Capture the cell that displays the provided text and extract its [X, Y] central coordinate. 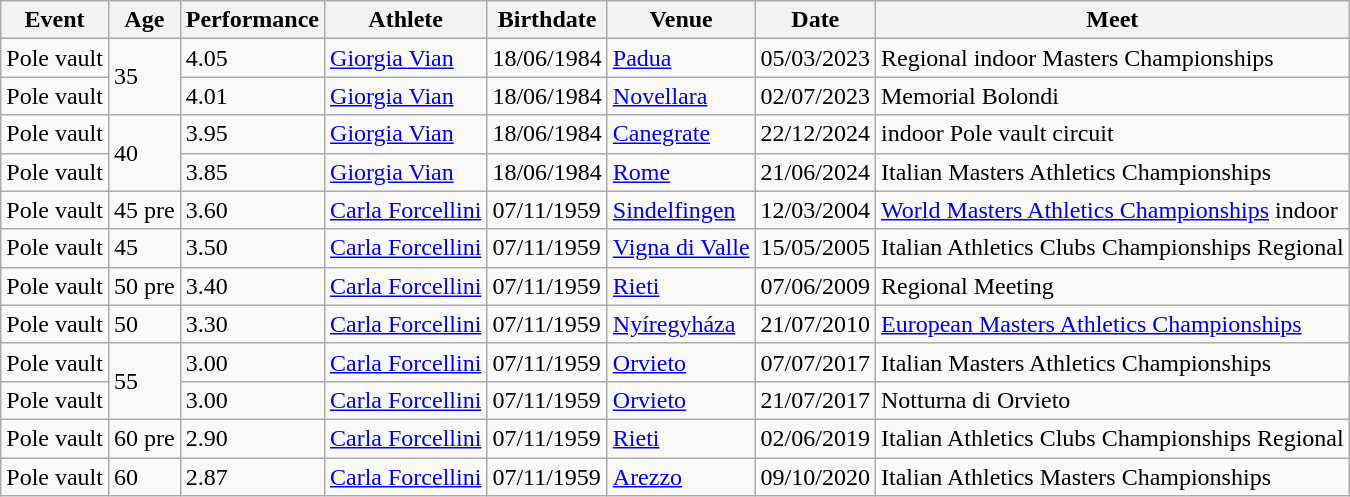
05/03/2023 [815, 58]
2.90 [252, 438]
3.40 [252, 286]
21/07/2017 [815, 400]
2.87 [252, 477]
Birthdate [547, 20]
60 [144, 477]
Age [144, 20]
Italian Athletics Masters Championships [1112, 477]
4.01 [252, 96]
50 pre [144, 286]
07/06/2009 [815, 286]
Regional indoor Masters Championships [1112, 58]
Nyíregyháza [681, 324]
3.30 [252, 324]
Notturna di Orvieto [1112, 400]
European Masters Athletics Championships [1112, 324]
Regional Meeting [1112, 286]
Athlete [406, 20]
12/03/2004 [815, 210]
09/10/2020 [815, 477]
02/06/2019 [815, 438]
Performance [252, 20]
Event [55, 20]
07/07/2017 [815, 362]
21/06/2024 [815, 172]
World Masters Athletics Championships indoor [1112, 210]
22/12/2024 [815, 134]
3.85 [252, 172]
Date [815, 20]
45 pre [144, 210]
40 [144, 153]
Rome [681, 172]
3.95 [252, 134]
15/05/2005 [815, 248]
Memorial Bolondi [1112, 96]
Canegrate [681, 134]
Vigna di Valle [681, 248]
Novellara [681, 96]
21/07/2010 [815, 324]
Meet [1112, 20]
Venue [681, 20]
Sindelfingen [681, 210]
02/07/2023 [815, 96]
50 [144, 324]
Arezzo [681, 477]
indoor Pole vault circuit [1112, 134]
Padua [681, 58]
45 [144, 248]
60 pre [144, 438]
55 [144, 381]
4.05 [252, 58]
3.60 [252, 210]
3.50 [252, 248]
35 [144, 77]
